For the text-containing cell, return its midpoint in [x, y] coordinate format. 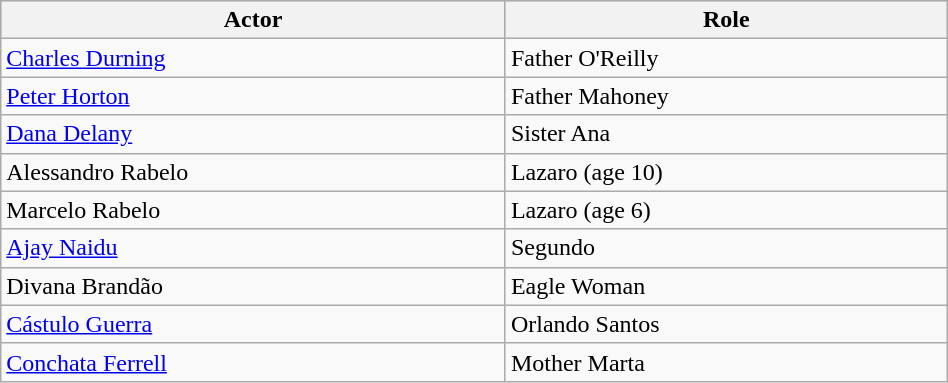
Charles Durning [254, 58]
Father O'Reilly [726, 58]
Ajay Naidu [254, 248]
Divana Brandão [254, 286]
Eagle Woman [726, 286]
Actor [254, 20]
Mother Marta [726, 362]
Alessandro Rabelo [254, 172]
Lazaro (age 6) [726, 210]
Conchata Ferrell [254, 362]
Orlando Santos [726, 324]
Dana Delany [254, 134]
Marcelo Rabelo [254, 210]
Peter Horton [254, 96]
Role [726, 20]
Sister Ana [726, 134]
Segundo [726, 248]
Father Mahoney [726, 96]
Cástulo Guerra [254, 324]
Lazaro (age 10) [726, 172]
